Find where the given text appears and provide that cell's center as (X, Y) coordinate. 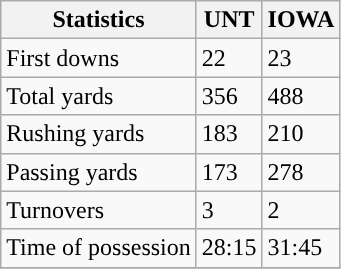
Total yards (99, 96)
Rushing yards (99, 134)
278 (301, 172)
Turnovers (99, 210)
31:45 (301, 248)
183 (229, 134)
22 (229, 58)
Time of possession (99, 248)
356 (229, 96)
First downs (99, 58)
3 (229, 210)
Passing yards (99, 172)
210 (301, 134)
488 (301, 96)
173 (229, 172)
IOWA (301, 20)
23 (301, 58)
2 (301, 210)
28:15 (229, 248)
Statistics (99, 20)
UNT (229, 20)
